From the cell containing the given text, extract its center point as (X, Y) coordinate. 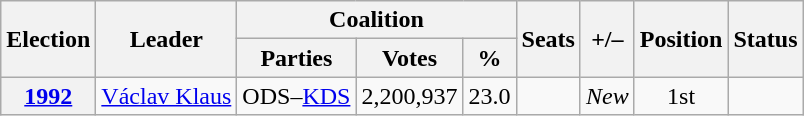
Parties (296, 58)
2,200,937 (410, 96)
ODS–KDS (296, 96)
1st (681, 96)
Position (681, 39)
Coalition (376, 20)
1992 (48, 96)
23.0 (490, 96)
New (607, 96)
Leader (166, 39)
+/– (607, 39)
Seats (548, 39)
Votes (410, 58)
% (490, 58)
Election (48, 39)
Václav Klaus (166, 96)
Status (766, 39)
